Find where the given text appears and provide that cell's center as [X, Y] coordinate. 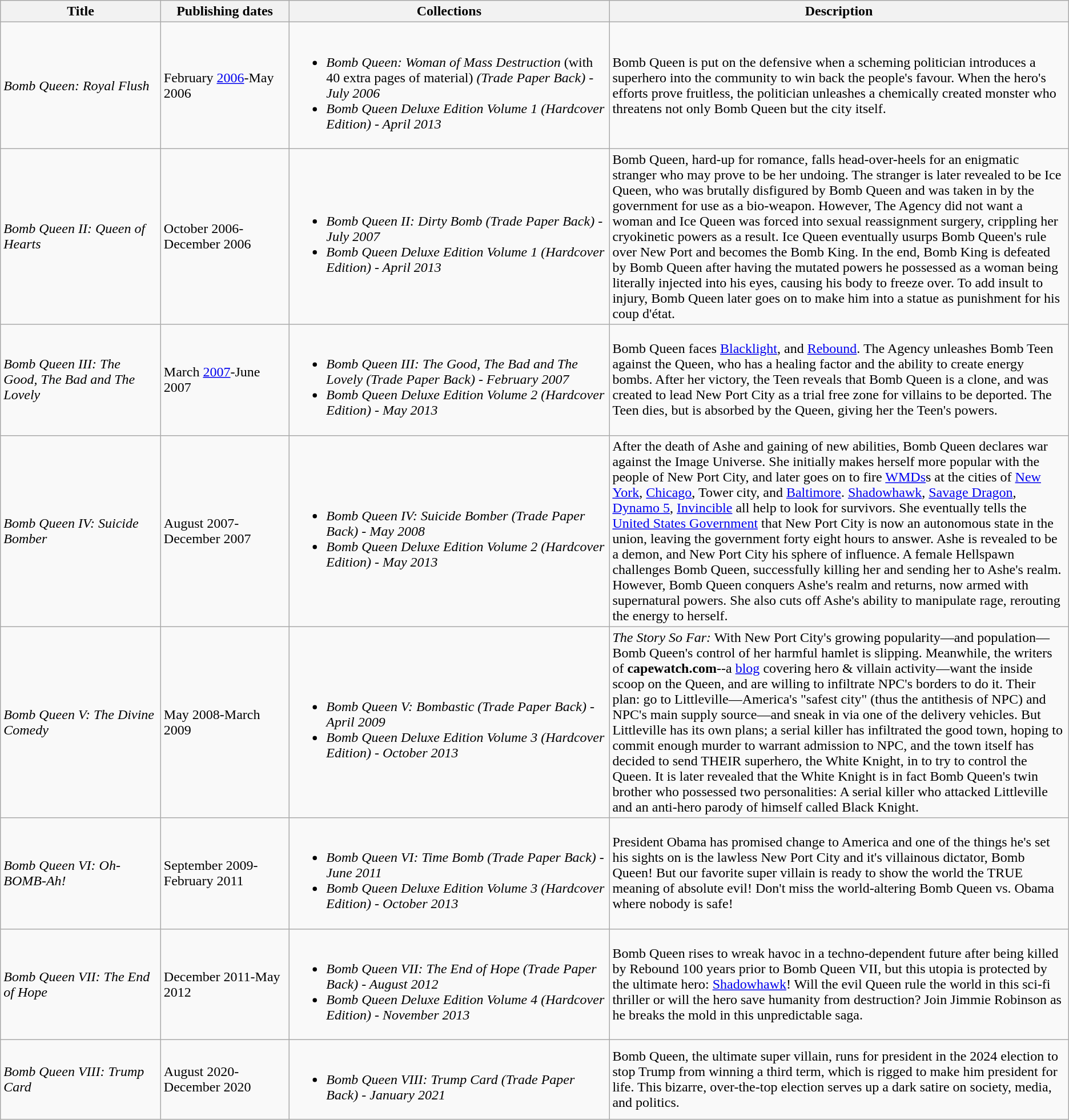
Bomb Queen III: The Good, The Bad and The Lovely (Trade Paper Back) - February 2007Bomb Queen Deluxe Edition Volume 2 (Hardcover Edition) - May 2013 [449, 380]
Collections [449, 11]
Bomb Queen VI: Time Bomb (Trade Paper Back) - June 2011Bomb Queen Deluxe Edition Volume 3 (Hardcover Edition) - October 2013 [449, 873]
Bomb Queen V: The Divine Comedy [81, 722]
Bomb Queen IV: Suicide Bomber (Trade Paper Back) - May 2008Bomb Queen Deluxe Edition Volume 2 (Hardcover Edition) - May 2013 [449, 531]
Bomb Queen VII: The End of Hope [81, 984]
February 2006-May 2006 [224, 86]
Bomb Queen II: Queen of Hearts [81, 236]
Bomb Queen VII: The End of Hope (Trade Paper Back) - August 2012Bomb Queen Deluxe Edition Volume 4 (Hardcover Edition) - November 2013 [449, 984]
Bomb Queen II: Dirty Bomb (Trade Paper Back) - July 2007Bomb Queen Deluxe Edition Volume 1 (Hardcover Edition) - April 2013 [449, 236]
September 2009-February 2011 [224, 873]
March 2007-June 2007 [224, 380]
Publishing dates [224, 11]
December 2011-May 2012 [224, 984]
August 2007-December 2007 [224, 531]
Bomb Queen VIII: Trump Card (Trade Paper Back) - January 2021 [449, 1079]
Bomb Queen VI: Oh-BOMB-Ah! [81, 873]
Bomb Queen III: The Good, The Bad and The Lovely [81, 380]
Bomb Queen IV: Suicide Bomber [81, 531]
Title [81, 11]
May 2008-March 2009 [224, 722]
Bomb Queen V: Bombastic (Trade Paper Back) - April 2009Bomb Queen Deluxe Edition Volume 3 (Hardcover Edition) - October 2013 [449, 722]
August 2020-December 2020 [224, 1079]
October 2006-December 2006 [224, 236]
Bomb Queen VIII: Trump Card [81, 1079]
Description [839, 11]
Bomb Queen: Royal Flush [81, 86]
